Output the [x, y] coordinate of the center of the cell containing the given text.  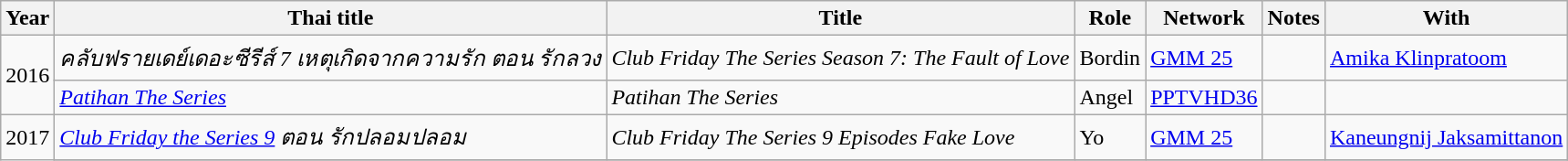
Bordin [1110, 59]
With [1446, 18]
คลับฟรายเดย์เดอะซีรีส์ 7 เหตุเกิดจากความรัก ตอน รักลวง [330, 59]
2017 [27, 137]
Year [27, 18]
Club Friday The Series Season 7: The Fault of Love [841, 59]
2016 [27, 75]
Yo [1110, 137]
Thai title [330, 18]
Network [1204, 18]
Angel [1110, 97]
Role [1110, 18]
PPTVHD36 [1204, 97]
Club Friday The Series 9 Episodes Fake Love [841, 137]
Notes [1293, 18]
Title [841, 18]
Club Friday the Series 9 ตอน รักปลอมปลอม [330, 137]
Amika Klinpratoom [1446, 59]
Kaneungnij Jaksamittanon [1446, 137]
